Output the [x, y] coordinate of the center of the cell containing the given text.  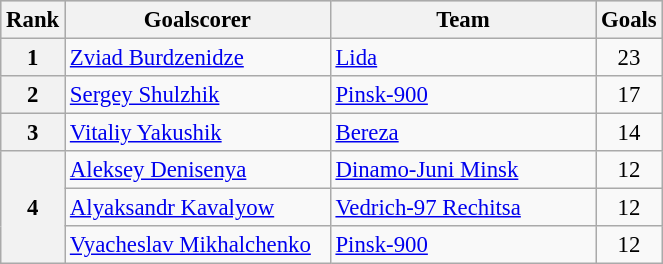
Zviad Burdzenidze [198, 58]
17 [629, 95]
1 [33, 58]
Alyaksandr Kavalyow [198, 208]
Vedrich-97 Rechitsa [463, 208]
Sergey Shulzhik [198, 95]
Team [463, 20]
Aleksey Denisenya [198, 170]
Bereza [463, 133]
Dinamo-Juni Minsk [463, 170]
Lida [463, 58]
2 [33, 95]
Vitaliy Yakushik [198, 133]
14 [629, 133]
Rank [33, 20]
4 [33, 208]
Goals [629, 20]
Goalscorer [198, 20]
3 [33, 133]
Vyacheslav Mikhalchenko [198, 245]
23 [629, 58]
